Locate the cell with the specified text and output its (x, y) center coordinate. 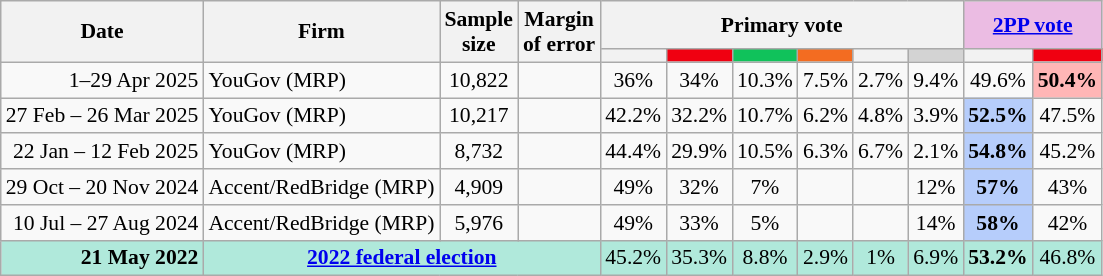
6.2% (826, 116)
1–29 Apr 2025 (102, 80)
8,732 (479, 152)
22 Jan – 12 Feb 2025 (102, 152)
58% (998, 223)
42% (1068, 223)
10 Jul – 27 Aug 2024 (102, 223)
5% (765, 223)
4,909 (479, 187)
6.7% (880, 152)
2022 federal election (402, 258)
3.9% (936, 116)
10.5% (765, 152)
57% (998, 187)
8.8% (765, 258)
29.9% (699, 152)
9.4% (936, 80)
34% (699, 80)
12% (936, 187)
42.2% (633, 116)
Samplesize (479, 32)
35.3% (699, 258)
10.3% (765, 80)
Primary vote (782, 25)
49.6% (998, 80)
54.8% (998, 152)
4.8% (880, 116)
46.8% (1068, 258)
7.5% (826, 80)
Firm (321, 32)
2.9% (826, 258)
50.4% (1068, 80)
6.3% (826, 152)
47.5% (1068, 116)
2.1% (936, 152)
6.9% (936, 258)
36% (633, 80)
1% (880, 258)
27 Feb – 26 Mar 2025 (102, 116)
53.2% (998, 258)
Marginof error (559, 32)
7% (765, 187)
29 Oct – 20 Nov 2024 (102, 187)
33% (699, 223)
10.7% (765, 116)
44.4% (633, 152)
10,217 (479, 116)
21 May 2022 (102, 258)
5,976 (479, 223)
32.2% (699, 116)
2.7% (880, 80)
10,822 (479, 80)
Date (102, 32)
43% (1068, 187)
2PP vote (1032, 25)
14% (936, 223)
52.5% (998, 116)
32% (699, 187)
